From the cell containing the given text, extract its center point as (x, y) coordinate. 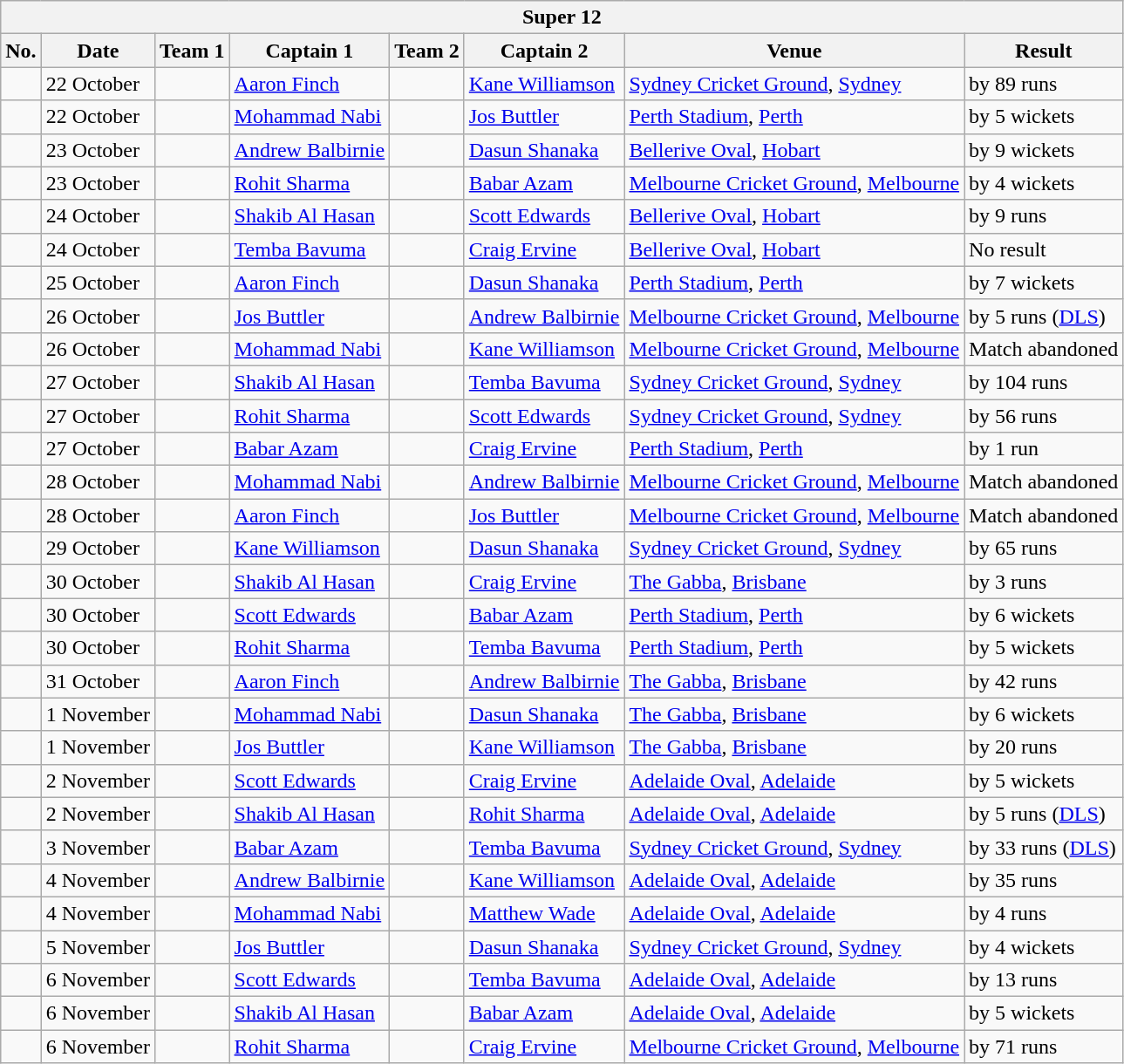
25 October (98, 283)
by 9 wickets (1044, 150)
Team 2 (427, 51)
by 104 runs (1044, 382)
Venue (794, 51)
Captain 2 (544, 51)
by 1 run (1044, 449)
by 35 runs (1044, 880)
5 November (98, 946)
Result (1044, 51)
Super 12 (562, 17)
by 4 runs (1044, 913)
by 56 runs (1044, 416)
by 20 runs (1044, 747)
No result (1044, 249)
by 65 runs (1044, 549)
by 89 runs (1044, 84)
by 13 runs (1044, 980)
29 October (98, 549)
by 42 runs (1044, 681)
No. (21, 51)
3 November (98, 847)
by 7 wickets (1044, 283)
Captain 1 (310, 51)
by 71 runs (1044, 1047)
by 33 runs (DLS) (1044, 847)
by 3 runs (1044, 582)
Team 1 (193, 51)
by 9 runs (1044, 216)
Matthew Wade (544, 913)
Date (98, 51)
31 October (98, 681)
